Return (X, Y) of the center of cell containing provided text 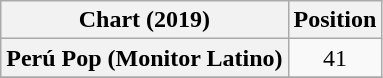
Chart (2019) (144, 20)
Perú Pop (Monitor Latino) (144, 58)
Position (335, 20)
41 (335, 58)
